Identify which cell holds the provided text, then report its (X, Y) central coordinate. 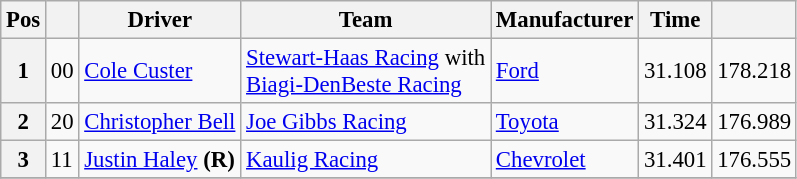
Manufacturer (564, 20)
Driver (160, 20)
3 (24, 160)
Toyota (564, 122)
31.108 (676, 72)
178.218 (754, 72)
20 (62, 122)
Pos (24, 20)
Justin Haley (R) (160, 160)
Stewart-Haas Racing with Biagi-DenBeste Racing (366, 72)
31.324 (676, 122)
00 (62, 72)
Christopher Bell (160, 122)
176.555 (754, 160)
176.989 (754, 122)
31.401 (676, 160)
Cole Custer (160, 72)
Team (366, 20)
Time (676, 20)
11 (62, 160)
Ford (564, 72)
2 (24, 122)
Kaulig Racing (366, 160)
Chevrolet (564, 160)
Joe Gibbs Racing (366, 122)
1 (24, 72)
